Locate the cell with the specified text and output its (X, Y) center coordinate. 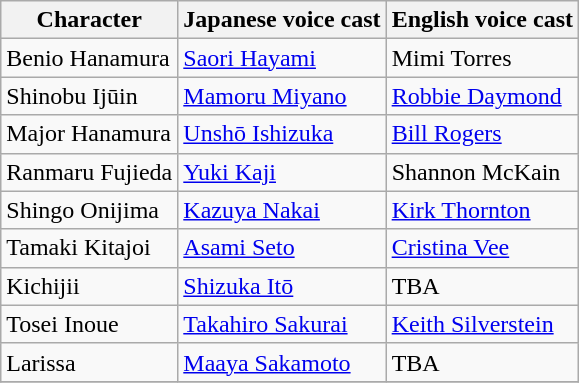
Kazuya Nakai (282, 210)
English voice cast (482, 20)
Benio Hanamura (90, 58)
Robbie Daymond (482, 96)
Takahiro Sakurai (282, 324)
Shingo Onijima (90, 210)
Major Hanamura (90, 134)
Asami Seto (282, 248)
Mimi Torres (482, 58)
Larissa (90, 362)
Bill Rogers (482, 134)
Tosei Inoue (90, 324)
Maaya Sakamoto (282, 362)
Mamoru Miyano (282, 96)
Japanese voice cast (282, 20)
Keith Silverstein (482, 324)
Yuki Kaji (282, 172)
Cristina Vee (482, 248)
Unshō Ishizuka (282, 134)
Tamaki Kitajoi (90, 248)
Ranmaru Fujieda (90, 172)
Kichijii (90, 286)
Saori Hayami (282, 58)
Shinobu Ijūin (90, 96)
Kirk Thornton (482, 210)
Shizuka Itō (282, 286)
Character (90, 20)
Shannon McKain (482, 172)
